Detect which cell encompasses the target text, then output its (x, y) center coordinate. 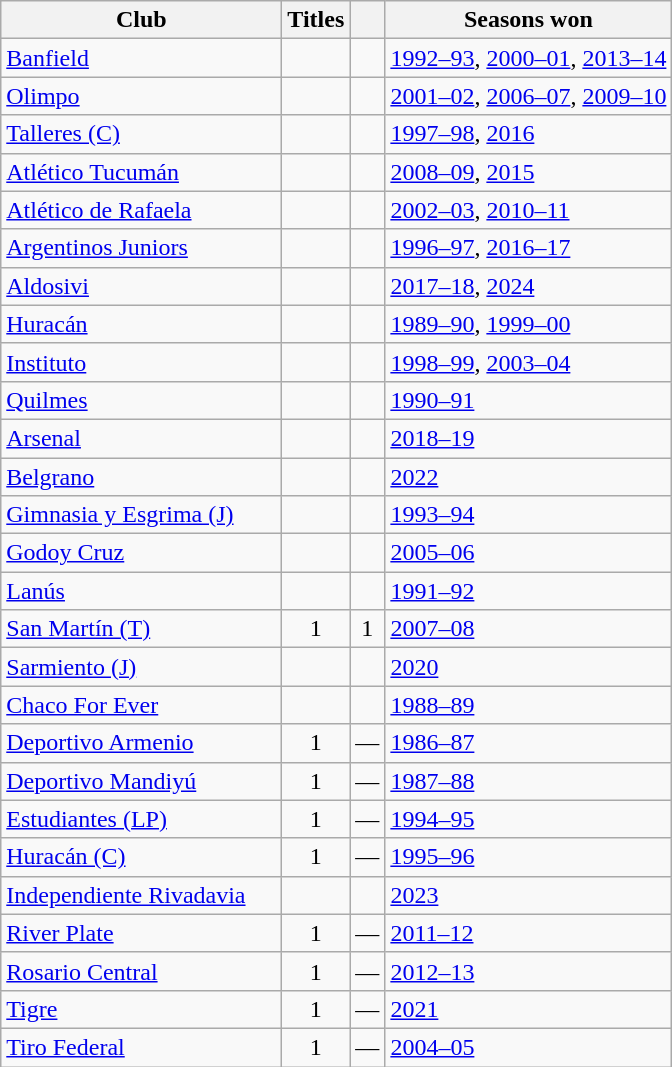
2004–05 (528, 1047)
Godoy Cruz (142, 553)
River Plate (142, 933)
2001–02, 2006–07, 2009–10 (528, 96)
1998–99, 2003–04 (528, 362)
1989–90, 1999–00 (528, 324)
Estudiantes (LP) (142, 819)
2002–03, 2010–11 (528, 210)
Tigre (142, 1009)
Huracán (C) (142, 857)
Deportivo Mandiyú (142, 781)
1990–91 (528, 400)
Seasons won (528, 20)
2008–09, 2015 (528, 172)
Chaco For Ever (142, 705)
Titles (316, 20)
2023 (528, 895)
2021 (528, 1009)
Independiente Rivadavia (142, 895)
1987–88 (528, 781)
2007–08 (528, 629)
2018–19 (528, 438)
Huracán (142, 324)
Olimpo (142, 96)
2011–12 (528, 933)
2012–13 (528, 971)
1993–94 (528, 515)
1992–93, 2000–01, 2013–14 (528, 58)
1997–98, 2016 (528, 134)
1991–92 (528, 591)
Instituto (142, 362)
Rosario Central (142, 971)
Lanús (142, 591)
Club (142, 20)
Gimnasia y Esgrima (J) (142, 515)
1996–97, 2016–17 (528, 248)
1986–87 (528, 743)
Atlético de Rafaela (142, 210)
Arsenal (142, 438)
Tiro Federal (142, 1047)
2017–18, 2024 (528, 286)
2022 (528, 477)
1988–89 (528, 705)
Quilmes (142, 400)
Aldosivi (142, 286)
Talleres (C) (142, 134)
Atlético Tucumán (142, 172)
Sarmiento (J) (142, 667)
Belgrano (142, 477)
2020 (528, 667)
Banfield (142, 58)
Deportivo Armenio (142, 743)
2005–06 (528, 553)
1994–95 (528, 819)
1995–96 (528, 857)
Argentinos Juniors (142, 248)
San Martín (T) (142, 629)
